Provide the [X, Y] coordinate of the cell's center where the given text is located.  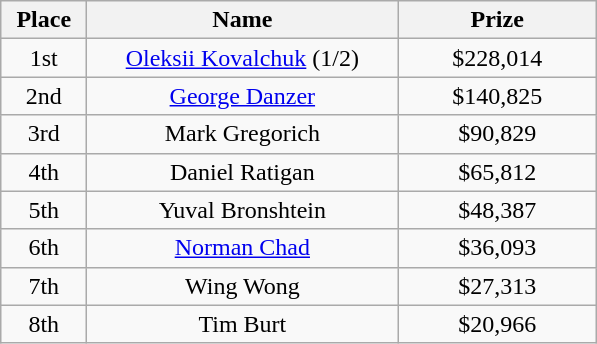
Mark Gregorich [242, 134]
Yuval Bronshtein [242, 210]
4th [44, 172]
$65,812 [498, 172]
$36,093 [498, 248]
$228,014 [498, 58]
Name [242, 20]
$90,829 [498, 134]
Daniel Ratigan [242, 172]
Oleksii Kovalchuk (1/2) [242, 58]
$27,313 [498, 286]
Norman Chad [242, 248]
Tim Burt [242, 324]
Prize [498, 20]
3rd [44, 134]
George Danzer [242, 96]
1st [44, 58]
5th [44, 210]
2nd [44, 96]
$140,825 [498, 96]
6th [44, 248]
8th [44, 324]
Wing Wong [242, 286]
$48,387 [498, 210]
$20,966 [498, 324]
Place [44, 20]
7th [44, 286]
